Detect which cell encompasses the target text, then output its (X, Y) center coordinate. 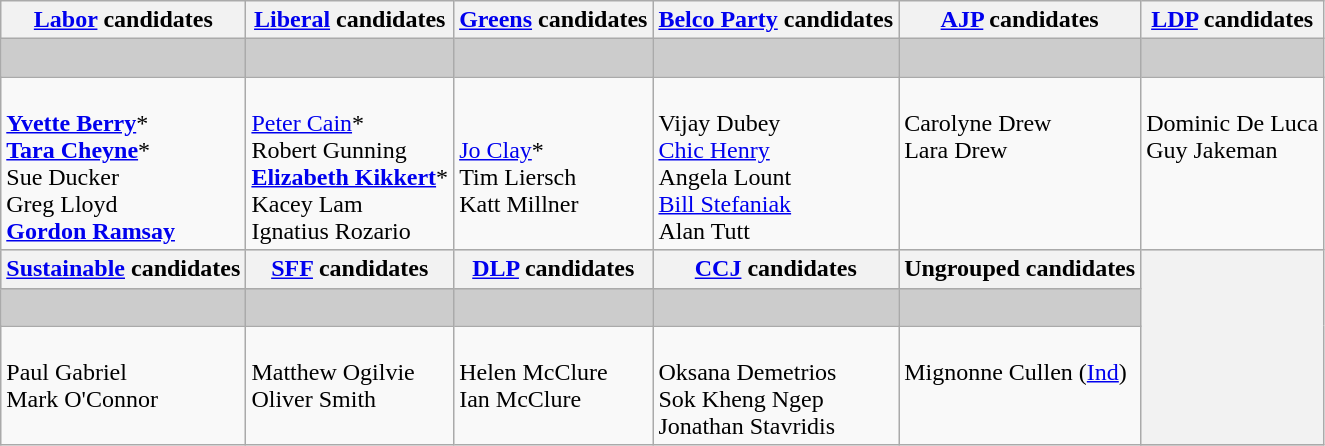
Ungrouped candidates (1020, 269)
Sustainable candidates (124, 269)
Paul Gabriel Mark O'Connor (124, 386)
Labor candidates (124, 20)
CCJ candidates (776, 269)
Dominic De Luca Guy Jakeman (1232, 164)
DLP candidates (554, 269)
SFF candidates (350, 269)
Mignonne Cullen (Ind) (1020, 386)
Jo Clay* Tim Liersch Katt Millner (554, 164)
Peter Cain* Robert Gunning Elizabeth Kikkert* Kacey Lam Ignatius Rozario (350, 164)
Belco Party candidates (776, 20)
Helen McClure Ian McClure (554, 386)
AJP candidates (1020, 20)
Carolyne Drew Lara Drew (1020, 164)
Yvette Berry* Tara Cheyne* Sue Ducker Greg Lloyd Gordon Ramsay (124, 164)
Oksana Demetrios Sok Kheng Ngep Jonathan Stavridis (776, 386)
Matthew Ogilvie Oliver Smith (350, 386)
LDP candidates (1232, 20)
Greens candidates (554, 20)
Liberal candidates (350, 20)
Vijay Dubey Chic Henry Angela Lount Bill Stefaniak Alan Tutt (776, 164)
